Capture the cell that displays the provided text and extract its [x, y] central coordinate. 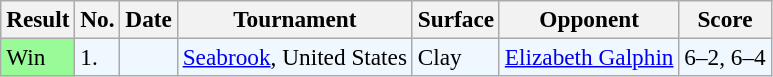
6–2, 6–4 [725, 57]
Surface [456, 19]
Opponent [588, 19]
Date [148, 19]
Clay [456, 57]
Seabrook, United States [294, 57]
Elizabeth Galphin [588, 57]
1. [98, 57]
Result [38, 19]
Score [725, 19]
Win [38, 57]
Tournament [294, 19]
No. [98, 19]
